Find where the given text appears and provide that cell's center as (X, Y) coordinate. 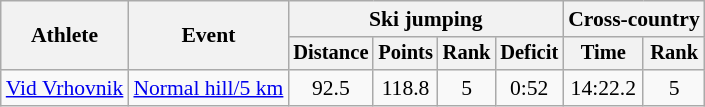
Vid Vrhovnik (65, 88)
118.8 (405, 88)
Event (208, 36)
Deficit (529, 54)
Normal hill/5 km (208, 88)
Time (603, 54)
Points (405, 54)
Cross-country (634, 19)
Ski jumping (426, 19)
Distance (330, 54)
14:22.2 (603, 88)
Athlete (65, 36)
0:52 (529, 88)
92.5 (330, 88)
